Capture the cell that displays the provided text and extract its (x, y) central coordinate. 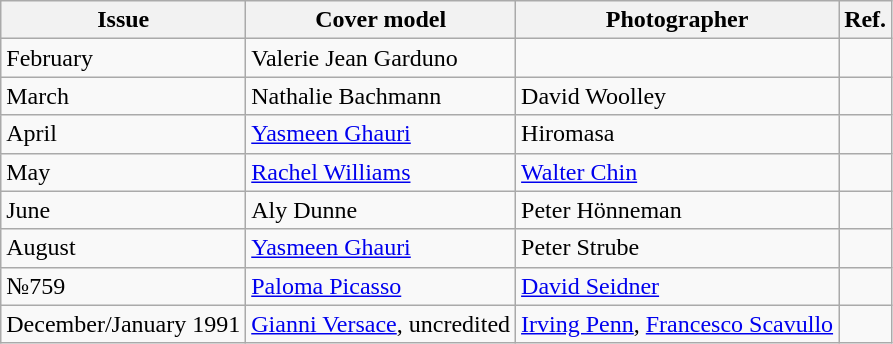
August (124, 248)
Gianni Versace, uncredited (381, 324)
Peter Strube (678, 248)
December/January 1991 (124, 324)
May (124, 172)
April (124, 134)
№759 (124, 286)
Valerie Jean Garduno (381, 58)
David Woolley (678, 96)
Cover model (381, 20)
March (124, 96)
Rachel Williams (381, 172)
Hiromasa (678, 134)
David Seidner (678, 286)
Peter Hönneman (678, 210)
Irving Penn, Francesco Scavullo (678, 324)
February (124, 58)
Aly Dunne (381, 210)
Issue (124, 20)
Photographer (678, 20)
Paloma Picasso (381, 286)
Ref. (866, 20)
Walter Chin (678, 172)
June (124, 210)
Nathalie Bachmann (381, 96)
